Extract the [X, Y] coordinate from the center of the cell holding the provided text.  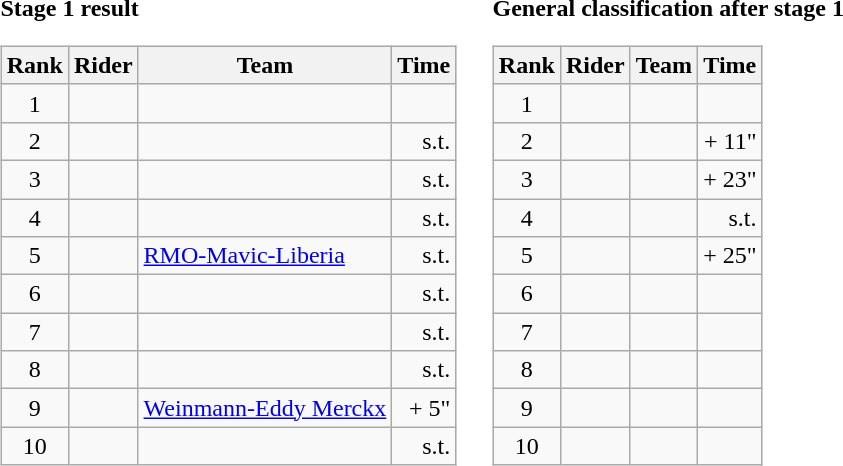
Weinmann-Eddy Merckx [265, 408]
+ 5" [424, 408]
+ 25" [730, 256]
+ 11" [730, 141]
RMO-Mavic-Liberia [265, 256]
+ 23" [730, 179]
